Determine the [X, Y] coordinate at the center of the cell enclosing the given text.  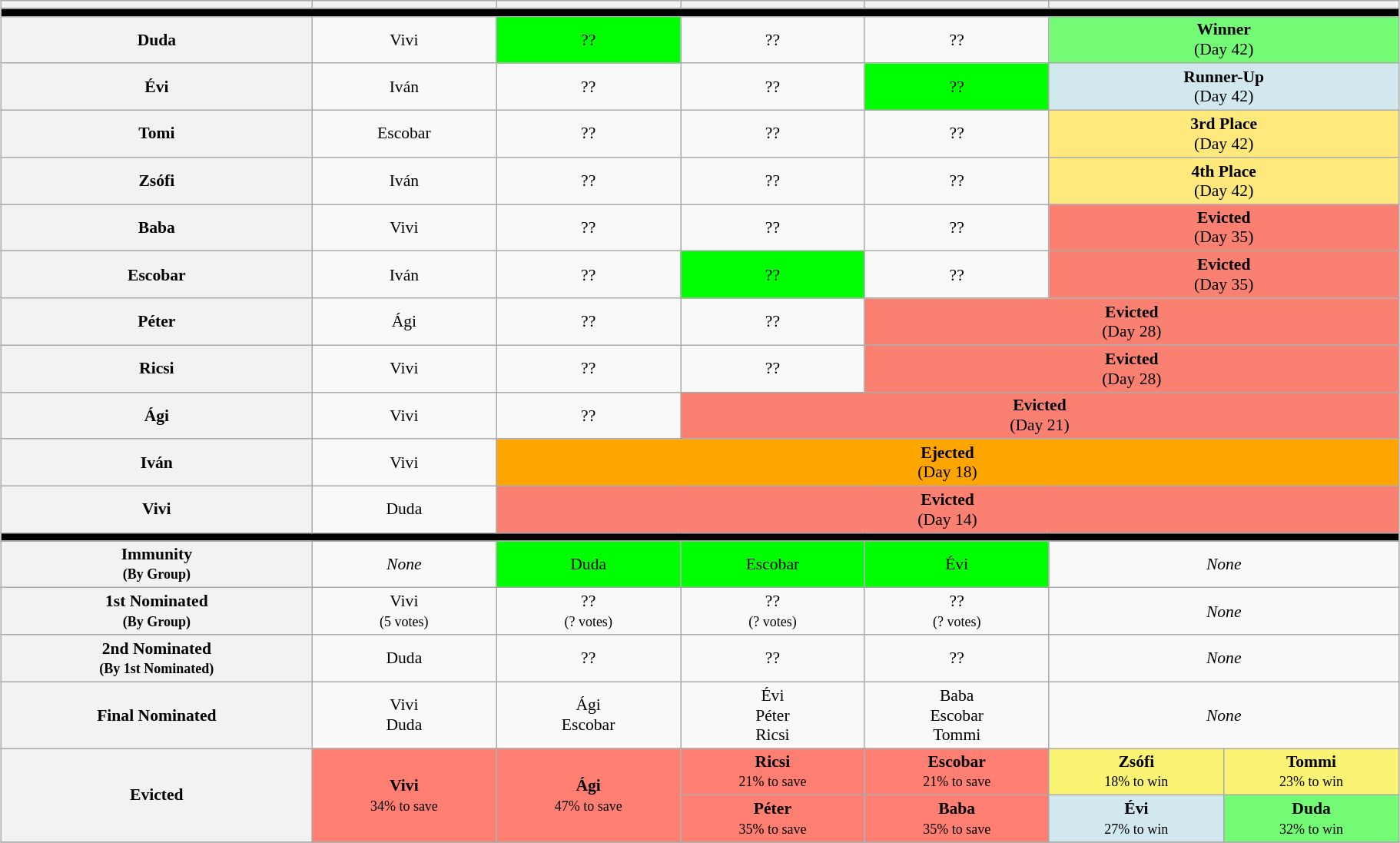
2nd Nominated(By 1st Nominated) [157, 658]
BabaEscobarTommi [957, 715]
Ricsi [157, 369]
Ejected (Day 18) [948, 463]
Escobar21% to save [957, 772]
Evicted (Day 21) [1040, 415]
Evicted [157, 795]
Vivi34% to save [404, 795]
Péter35% to save [773, 819]
Ági47% to save [589, 795]
Winner (Day 42) [1223, 40]
3rd Place (Day 42) [1223, 134]
Duda32% to win [1312, 819]
Zsófi18% to win [1136, 772]
Immunity(By Group) [157, 564]
Tomi [157, 134]
Baba35% to save [957, 819]
Ricsi21% to save [773, 772]
Tommi23% to win [1312, 772]
ViviDuda [404, 715]
Baba [157, 227]
Evicted (Day 14) [948, 510]
4th Place (Day 42) [1223, 181]
ÁgiEscobar [589, 715]
Zsófi [157, 181]
ÉviPéterRicsi [773, 715]
Vivi(5 votes) [404, 612]
Évi27% to win [1136, 819]
Péter [157, 321]
Runner-Up (Day 42) [1223, 88]
1st Nominated(By Group) [157, 612]
Final Nominated [157, 715]
